Locate the cell with the specified text and output its (X, Y) center coordinate. 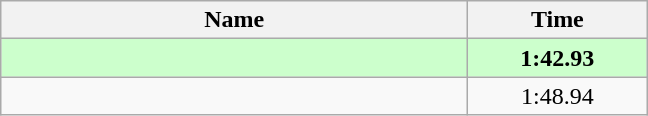
1:42.93 (558, 58)
Time (558, 20)
1:48.94 (558, 96)
Name (234, 20)
